Return the [X, Y] coordinate for the center point of the cell that contains the specified text.  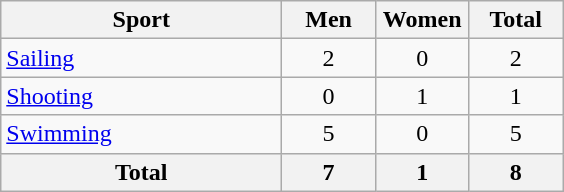
8 [516, 172]
Sailing [142, 58]
7 [329, 172]
Sport [142, 20]
Swimming [142, 134]
Men [329, 20]
Shooting [142, 96]
Women [422, 20]
